Output the [x, y] coordinate of the center of the cell containing the given text.  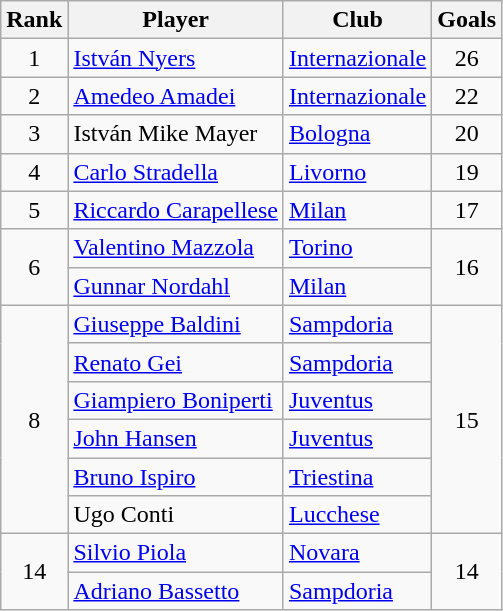
Club [357, 20]
19 [467, 172]
6 [34, 267]
Triestina [357, 477]
Giuseppe Baldini [176, 324]
16 [467, 267]
Giampiero Boniperti [176, 400]
22 [467, 96]
Ugo Conti [176, 515]
Silvio Piola [176, 553]
Gunnar Nordahl [176, 286]
4 [34, 172]
1 [34, 58]
Bologna [357, 134]
2 [34, 96]
Amedeo Amadei [176, 96]
8 [34, 419]
20 [467, 134]
3 [34, 134]
Renato Gei [176, 362]
Adriano Bassetto [176, 591]
Rank [34, 20]
István Nyers [176, 58]
Riccardo Carapellese [176, 210]
5 [34, 210]
Novara [357, 553]
17 [467, 210]
Player [176, 20]
26 [467, 58]
Bruno Ispiro [176, 477]
Carlo Stradella [176, 172]
15 [467, 419]
István Mike Mayer [176, 134]
Lucchese [357, 515]
John Hansen [176, 438]
Valentino Mazzola [176, 248]
Torino [357, 248]
Livorno [357, 172]
Goals [467, 20]
